Identify which cell holds the provided text, then report its (x, y) central coordinate. 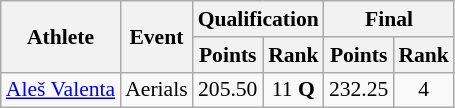
Event (156, 36)
Final (389, 19)
Athlete (60, 36)
Aerials (156, 90)
11 Q (294, 90)
Qualification (258, 19)
Aleš Valenta (60, 90)
205.50 (228, 90)
232.25 (358, 90)
4 (424, 90)
